Output the (x, y) coordinate of the center of the cell containing the given text.  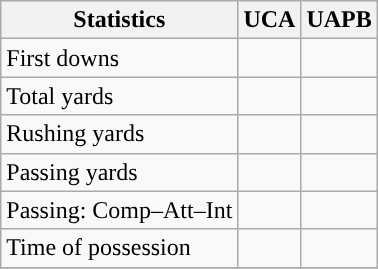
Passing yards (120, 172)
Statistics (120, 20)
Time of possession (120, 248)
UCA (270, 20)
UAPB (339, 20)
Total yards (120, 96)
Rushing yards (120, 134)
First downs (120, 58)
Passing: Comp–Att–Int (120, 210)
